Provide the [X, Y] coordinate of the cell's center where the given text is located.  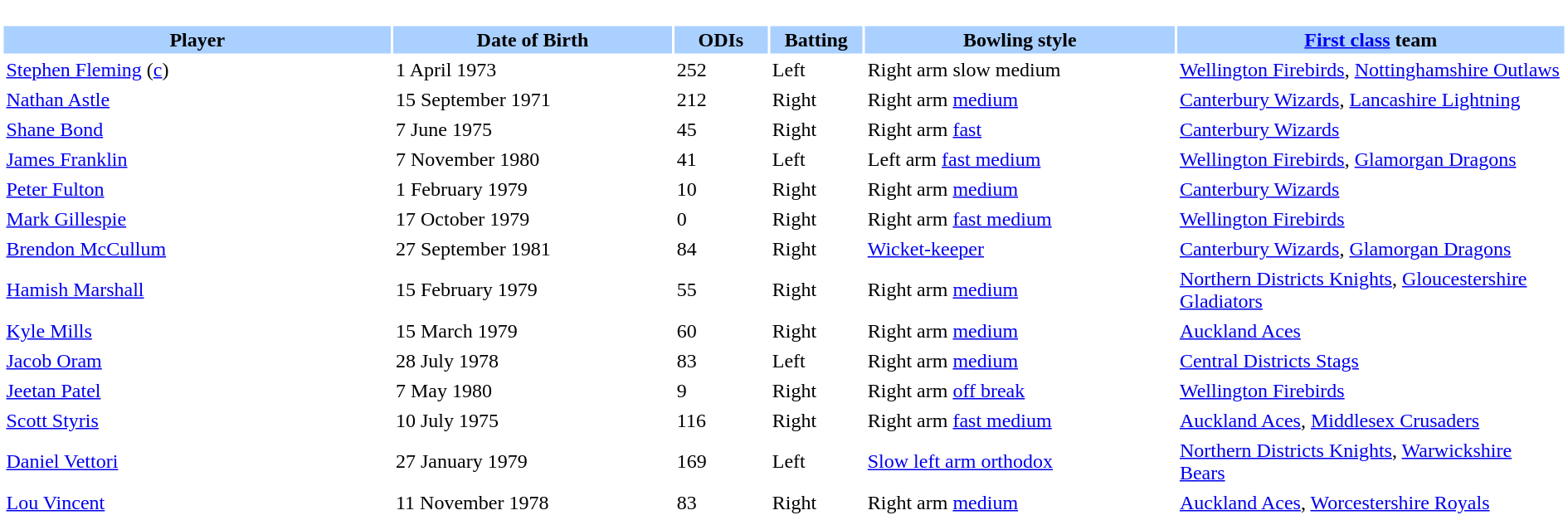
252 [721, 70]
Northern Districts Knights, Warwickshire Bears [1371, 461]
28 July 1978 [533, 360]
Auckland Aces, Middlesex Crusaders [1371, 420]
Slow left arm orthodox [1020, 461]
Mark Gillespie [197, 219]
10 July 1975 [533, 420]
116 [721, 420]
27 January 1979 [533, 461]
Batting [816, 40]
15 September 1971 [533, 100]
Lou Vincent [197, 503]
41 [721, 159]
7 November 1980 [533, 159]
Kyle Mills [197, 330]
0 [721, 219]
Canterbury Wizards, Lancashire Lightning [1371, 100]
Nathan Astle [197, 100]
Left arm fast medium [1020, 159]
Date of Birth [533, 40]
15 February 1979 [533, 290]
84 [721, 249]
Jacob Oram [197, 360]
Daniel Vettori [197, 461]
15 March 1979 [533, 330]
11 November 1978 [533, 503]
Canterbury Wizards, Glamorgan Dragons [1371, 249]
ODIs [721, 40]
17 October 1979 [533, 219]
Bowling style [1020, 40]
Northern Districts Knights, Gloucestershire Gladiators [1371, 290]
27 September 1981 [533, 249]
James Franklin [197, 159]
169 [721, 461]
Right arm slow medium [1020, 70]
9 [721, 390]
Wellington Firebirds, Nottinghamshire Outlaws [1371, 70]
1 February 1979 [533, 189]
Auckland Aces [1371, 330]
Shane Bond [197, 129]
Right arm off break [1020, 390]
Brendon McCullum [197, 249]
Jeetan Patel [197, 390]
Stephen Fleming (c) [197, 70]
Wellington Firebirds, Glamorgan Dragons [1371, 159]
45 [721, 129]
Central Districts Stags [1371, 360]
10 [721, 189]
1 April 1973 [533, 70]
Scott Styris [197, 420]
212 [721, 100]
First class team [1371, 40]
Right arm fast [1020, 129]
7 May 1980 [533, 390]
7 June 1975 [533, 129]
Auckland Aces, Worcestershire Royals [1371, 503]
Player [197, 40]
Wicket-keeper [1020, 249]
Hamish Marshall [197, 290]
60 [721, 330]
55 [721, 290]
Peter Fulton [197, 189]
